Locate the cell with the specified text and output its [x, y] center coordinate. 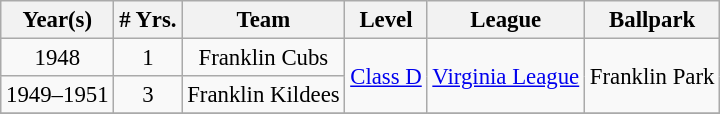
Year(s) [58, 20]
Team [264, 20]
3 [148, 95]
League [506, 20]
1948 [58, 58]
Virginia League [506, 76]
Franklin Kildees [264, 95]
1949–1951 [58, 95]
Franklin Cubs [264, 58]
1 [148, 58]
Level [386, 20]
Ballpark [652, 20]
# Yrs. [148, 20]
Franklin Park [652, 76]
Class D [386, 76]
